Search for the cell housing the specified text and yield its (X, Y) center coordinate. 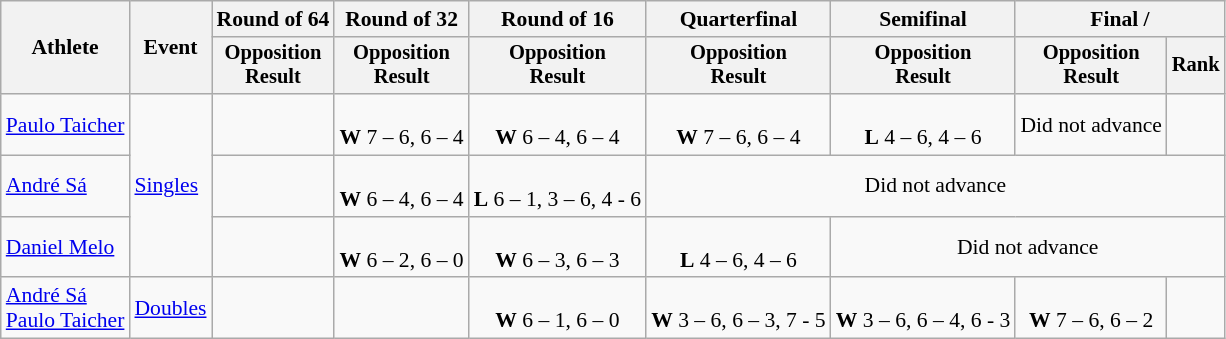
Quarterfinal (738, 19)
Event (170, 48)
Round of 16 (558, 19)
W 3 – 6, 6 – 4, 6 - 3 (924, 308)
W 3 – 6, 6 – 3, 7 - 5 (738, 308)
Singles (170, 186)
Rank (1196, 66)
André Sá (66, 186)
W 6 – 1, 6 – 0 (558, 308)
W 7 – 6, 6 – 2 (1091, 308)
André SáPaulo Taicher (66, 308)
Daniel Melo (66, 248)
W 6 – 3, 6 – 3 (558, 248)
Round of 32 (401, 19)
Final / (1120, 19)
Paulo Taicher (66, 124)
L 6 – 1, 3 – 6, 4 - 6 (558, 186)
W 6 – 2, 6 – 0 (401, 248)
Round of 64 (274, 19)
Semifinal (924, 19)
Athlete (66, 48)
Doubles (170, 308)
